Determine the (x, y) coordinate at the center of the cell enclosing the given text.  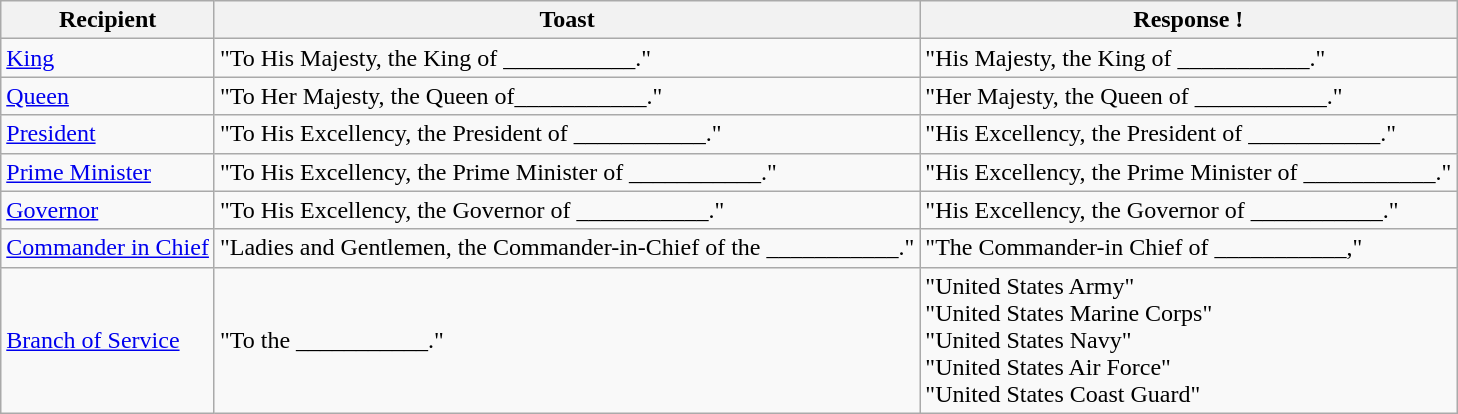
Recipient (108, 20)
"His Majesty, the King of ___________." (1188, 58)
Prime Minister (108, 172)
"The Commander-in Chief of ___________," (1188, 248)
"To His Excellency, the President of ___________." (566, 134)
Toast (566, 20)
"Her Majesty, the Queen of ___________." (1188, 96)
Branch of Service (108, 340)
"His Excellency, the Prime Minister of ___________." (1188, 172)
"To His Excellency, the Prime Minister of ___________." (566, 172)
"To His Majesty, the King of ___________." (566, 58)
"To Her Majesty, the Queen of___________." (566, 96)
Response ! (1188, 20)
President (108, 134)
Commander in Chief (108, 248)
"His Excellency, the Governor of ___________." (1188, 210)
"To His Excellency, the Governor of ___________." (566, 210)
"Ladies and Gentlemen, the Commander-in-Chief of the ___________." (566, 248)
Governor (108, 210)
King (108, 58)
"To the ___________." (566, 340)
"United States Army" "United States Marine Corps" "United States Navy" "United States Air Force" "United States Coast Guard" (1188, 340)
"His Excellency, the President of ___________." (1188, 134)
Queen (108, 96)
